Identify which cell holds the provided text, then report its [X, Y] central coordinate. 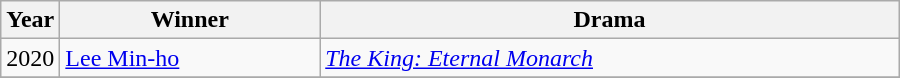
Year [30, 20]
2020 [30, 58]
Winner [190, 20]
The King: Eternal Monarch [610, 58]
Lee Min-ho [190, 58]
Drama [610, 20]
